Output the [X, Y] coordinate of the center of the cell containing the given text.  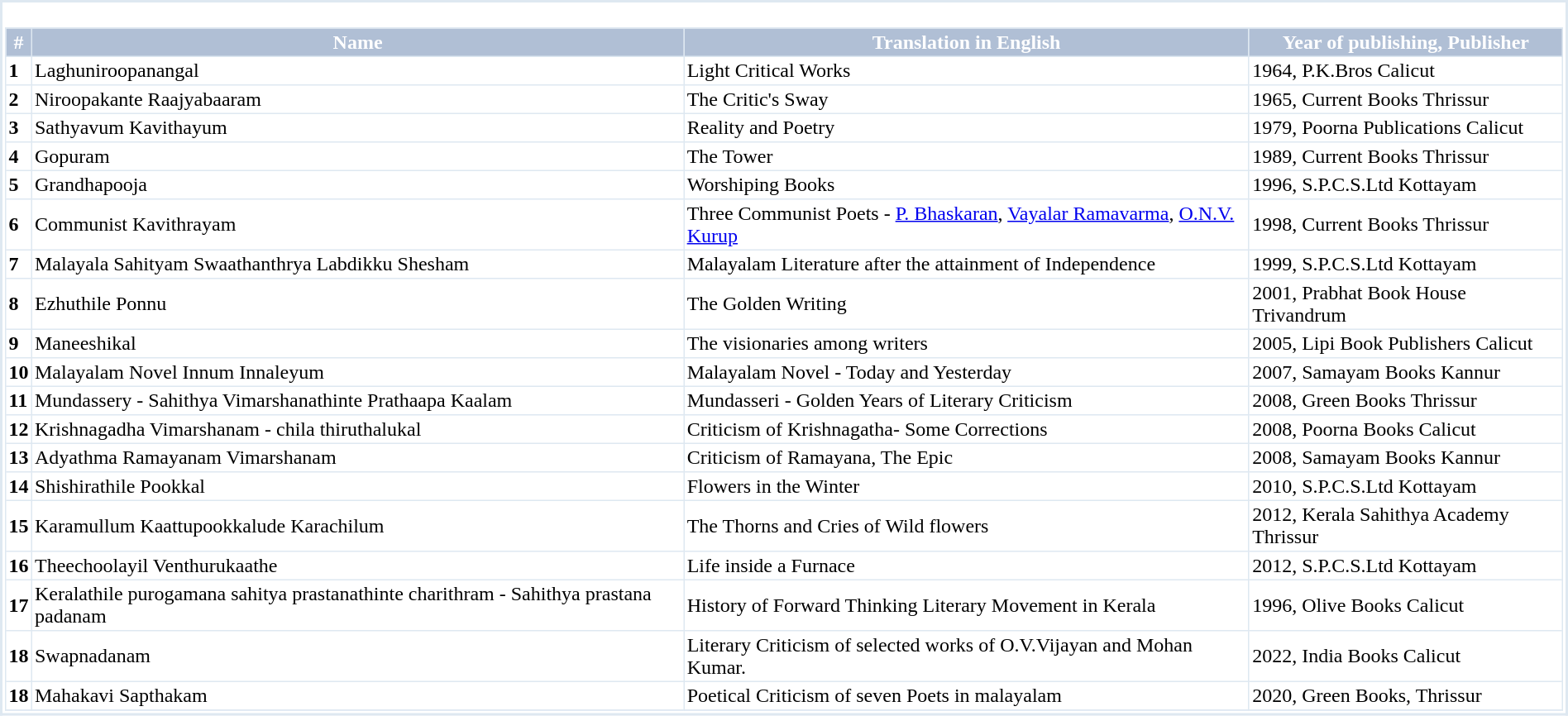
Communist Kavithrayam [357, 225]
Life inside a Furnace [966, 566]
7 [19, 264]
2008, Poorna Books Calicut [1406, 429]
2005, Lipi Book Publishers Calicut [1406, 343]
Laghuniroopanangal [357, 70]
Poetical Criticism of seven Poets in malayalam [966, 695]
1 [19, 70]
Criticism of Ramayana, The Epic [966, 457]
2001, Prabhat Book House Trivandrum [1406, 304]
Maneeshikal [357, 343]
The visionaries among writers [966, 343]
Three Communist Poets - P. Bhaskaran, Vayalar Ramavarma, O.N.V. Kurup [966, 225]
Malayalam Novel - Today and Yesterday [966, 372]
Sathyavum Kavithayum [357, 127]
2012, Kerala Sahithya Academy Thrissur [1406, 526]
1965, Current Books Thrissur [1406, 99]
2008, Green Books Thrissur [1406, 400]
3 [19, 127]
8 [19, 304]
Swapnadanam [357, 656]
1996, Olive Books Calicut [1406, 605]
5 [19, 184]
Shishirathile Pookkal [357, 486]
Gopuram [357, 156]
Malayalam Novel Innum Innaleyum [357, 372]
1996, S.P.C.S.Ltd Kottayam [1406, 184]
Worshiping Books [966, 184]
17 [19, 605]
2 [19, 99]
Karamullum Kaattupookkalude Karachilum [357, 526]
Adyathma Ramayanam Vimarshanam [357, 457]
# [19, 42]
Malayalam Literature after the attainment of Independence [966, 264]
The Critic's Sway [966, 99]
History of Forward Thinking Literary Movement in Kerala [966, 605]
Krishnagadha Vimarshanam - chila thiruthalukal [357, 429]
Flowers in the Winter [966, 486]
Mundasseri - Golden Years of Literary Criticism [966, 400]
Translation in English [966, 42]
2008, Samayam Books Kannur [1406, 457]
1979, Poorna Publications Calicut [1406, 127]
The Thorns and Cries of Wild flowers [966, 526]
Ezhuthile Ponnu [357, 304]
10 [19, 372]
2007, Samayam Books Kannur [1406, 372]
Reality and Poetry [966, 127]
1999, S.P.C.S.Ltd Kottayam [1406, 264]
Mahakavi Sapthakam [357, 695]
The Tower [966, 156]
Literary Criticism of selected works of O.V.Vijayan and Mohan Kumar. [966, 656]
The Golden Writing [966, 304]
6 [19, 225]
Keralathile purogamana sahitya prastanathinte charithram - Sahithya prastana padanam [357, 605]
12 [19, 429]
1964, P.K.Bros Calicut [1406, 70]
Mundassery - Sahithya Vimarshanathinte Prathaapa Kaalam [357, 400]
2022, India Books Calicut [1406, 656]
Grandhapooja [357, 184]
9 [19, 343]
2020, Green Books, Thrissur [1406, 695]
15 [19, 526]
1989, Current Books Thrissur [1406, 156]
13 [19, 457]
Criticism of Krishnagatha- Some Corrections [966, 429]
16 [19, 566]
14 [19, 486]
Niroopakante Raajyabaaram [357, 99]
2010, S.P.C.S.Ltd Kottayam [1406, 486]
11 [19, 400]
1998, Current Books Thrissur [1406, 225]
Year of publishing, Publisher [1406, 42]
4 [19, 156]
Malayala Sahityam Swaathanthrya Labdikku Shesham [357, 264]
Light Critical Works [966, 70]
Name [357, 42]
2012, S.P.C.S.Ltd Kottayam [1406, 566]
Theechoolayil Venthurukaathe [357, 566]
